Detect which cell encompasses the target text, then output its (X, Y) center coordinate. 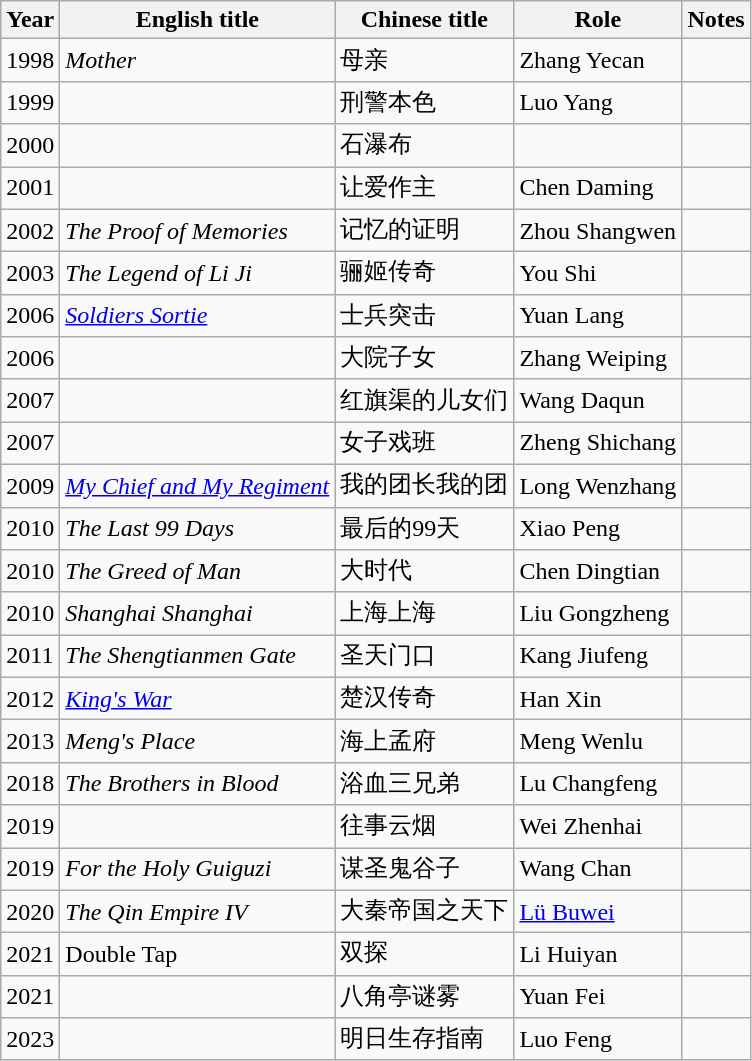
Yuan Lang (598, 316)
The Legend of Li Ji (198, 274)
Zhou Shangwen (598, 230)
Zheng Shichang (598, 444)
2003 (30, 274)
Notes (716, 20)
上海上海 (424, 614)
The Shengtianmen Gate (198, 656)
浴血三兄弟 (424, 784)
Han Xin (598, 698)
1998 (30, 60)
Mother (198, 60)
2011 (30, 656)
Long Wenzhang (598, 486)
Zhang Yecan (598, 60)
刑警本色 (424, 102)
大时代 (424, 572)
English title (198, 20)
Chen Daming (598, 188)
Lü Buwei (598, 912)
Chen Dingtian (598, 572)
最后的99天 (424, 528)
Soldiers Sortie (198, 316)
母亲 (424, 60)
The Proof of Memories (198, 230)
楚汉传奇 (424, 698)
Double Tap (198, 954)
My Chief and My Regiment (198, 486)
Wang Chan (598, 870)
骊姬传奇 (424, 274)
Meng's Place (198, 742)
Luo Feng (598, 1040)
我的团长我的团 (424, 486)
圣天门口 (424, 656)
Liu Gongzheng (598, 614)
Li Huiyan (598, 954)
Meng Wenlu (598, 742)
King's War (198, 698)
明日生存指南 (424, 1040)
The Greed of Man (198, 572)
女子戏班 (424, 444)
红旗渠的儿女们 (424, 400)
2013 (30, 742)
2002 (30, 230)
Wei Zhenhai (598, 826)
海上孟府 (424, 742)
石瀑布 (424, 146)
The Last 99 Days (198, 528)
Xiao Peng (598, 528)
2000 (30, 146)
大秦帝国之天下 (424, 912)
2009 (30, 486)
Kang Jiufeng (598, 656)
Chinese title (424, 20)
Lu Changfeng (598, 784)
大院子女 (424, 358)
For the Holy Guiguzi (198, 870)
2001 (30, 188)
记忆的证明 (424, 230)
2023 (30, 1040)
Wang Daqun (598, 400)
The Brothers in Blood (198, 784)
2012 (30, 698)
Zhang Weiping (598, 358)
Luo Yang (598, 102)
Year (30, 20)
Yuan Fei (598, 996)
2018 (30, 784)
双探 (424, 954)
You Shi (598, 274)
Shanghai Shanghai (198, 614)
2020 (30, 912)
The Qin Empire IV (198, 912)
让爱作主 (424, 188)
往事云烟 (424, 826)
1999 (30, 102)
谋圣鬼谷子 (424, 870)
Role (598, 20)
士兵突击 (424, 316)
八角亭谜雾 (424, 996)
